Determine the [X, Y] coordinate at the center of the cell enclosing the given text.  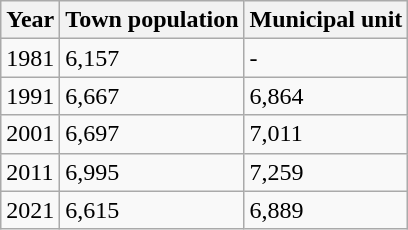
2011 [30, 172]
6,697 [152, 134]
6,864 [326, 96]
6,615 [152, 210]
2021 [30, 210]
- [326, 58]
6,889 [326, 210]
6,995 [152, 172]
6,157 [152, 58]
2001 [30, 134]
Year [30, 20]
7,259 [326, 172]
6,667 [152, 96]
1981 [30, 58]
1991 [30, 96]
Town population [152, 20]
Municipal unit [326, 20]
7,011 [326, 134]
